Locate the cell with the specified text and output its (x, y) center coordinate. 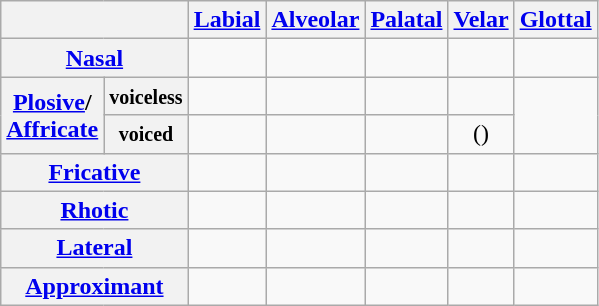
Lateral (94, 248)
() (481, 134)
Plosive/Affricate (52, 115)
Velar (481, 20)
Nasal (94, 58)
Rhotic (94, 210)
voiced (146, 134)
Labial (227, 20)
Alveolar (316, 20)
Approximant (94, 286)
voiceless (146, 96)
Fricative (94, 172)
Palatal (406, 20)
Glottal (556, 20)
